Determine the (X, Y) coordinate at the center of the cell enclosing the given text.  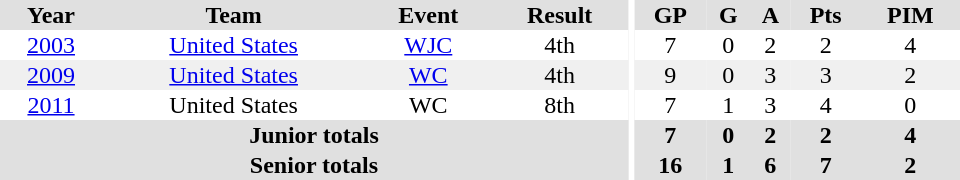
Event (428, 15)
G (728, 15)
WJC (428, 45)
16 (670, 165)
2009 (51, 75)
2003 (51, 45)
2011 (51, 105)
PIM (910, 15)
Team (234, 15)
Junior totals (314, 135)
GP (670, 15)
Senior totals (314, 165)
Pts (826, 15)
Result (560, 15)
Year (51, 15)
A (770, 15)
9 (670, 75)
6 (770, 165)
8th (560, 105)
